Search for the cell housing the specified text and yield its [x, y] center coordinate. 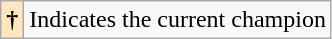
† [12, 20]
Indicates the current champion [178, 20]
